Extract the [x, y] coordinate from the center of the cell holding the provided text.  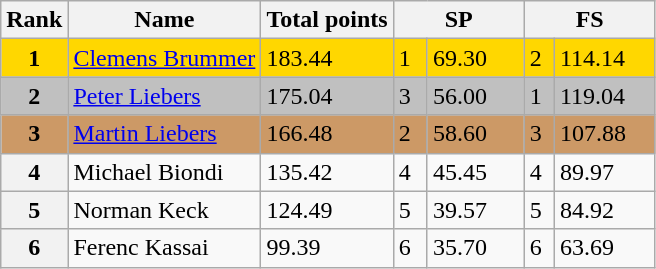
58.60 [476, 134]
35.70 [476, 248]
Name [164, 20]
Clemens Brummer [164, 58]
99.39 [327, 248]
Total points [327, 20]
119.04 [604, 96]
166.48 [327, 134]
45.45 [476, 172]
Michael Biondi [164, 172]
Martin Liebers [164, 134]
89.97 [604, 172]
69.30 [476, 58]
84.92 [604, 210]
39.57 [476, 210]
56.00 [476, 96]
107.88 [604, 134]
175.04 [327, 96]
Norman Keck [164, 210]
135.42 [327, 172]
63.69 [604, 248]
SP [458, 20]
183.44 [327, 58]
114.14 [604, 58]
124.49 [327, 210]
FS [590, 20]
Rank [34, 20]
Peter Liebers [164, 96]
Ferenc Kassai [164, 248]
